Determine the [x, y] coordinate at the center of the cell enclosing the given text.  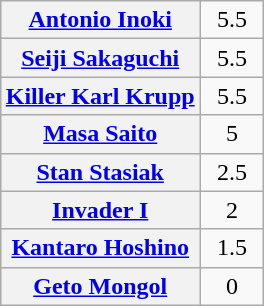
Antonio Inoki [100, 20]
Kantaro Hoshino [100, 248]
2.5 [232, 172]
Invader I [100, 210]
0 [232, 286]
Seiji Sakaguchi [100, 58]
5 [232, 134]
1.5 [232, 248]
Masa Saito [100, 134]
Stan Stasiak [100, 172]
Geto Mongol [100, 286]
Killer Karl Krupp [100, 96]
2 [232, 210]
